From the cell containing the given text, extract its center point as [x, y] coordinate. 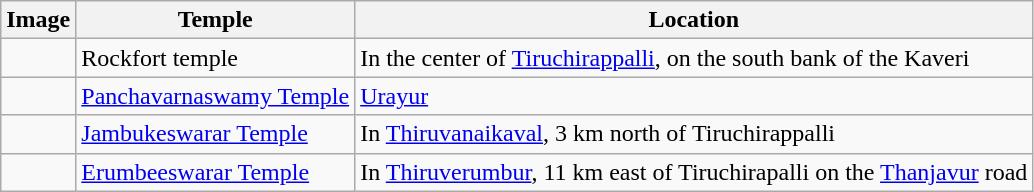
Jambukeswarar Temple [216, 134]
Erumbeeswarar Temple [216, 172]
Urayur [694, 96]
In Thiruverumbur, 11 km east of Tiruchirapalli on the Thanjavur road [694, 172]
Panchavarnaswamy Temple [216, 96]
Rockfort temple [216, 58]
Temple [216, 20]
In the center of Tiruchirappalli, on the south bank of the Kaveri [694, 58]
In Thiruvanaikaval, 3 km north of Tiruchirappalli [694, 134]
Image [38, 20]
Location [694, 20]
